Output the [x, y] coordinate of the center of the cell containing the given text.  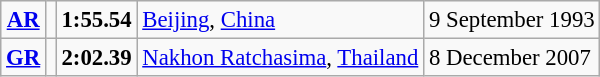
8 December 2007 [512, 58]
Beijing, China [280, 20]
Nakhon Ratchasima, Thailand [280, 58]
AR [24, 20]
9 September 1993 [512, 20]
GR [24, 58]
1:55.54 [96, 20]
2:02.39 [96, 58]
